Search for the cell housing the specified text and yield its [x, y] center coordinate. 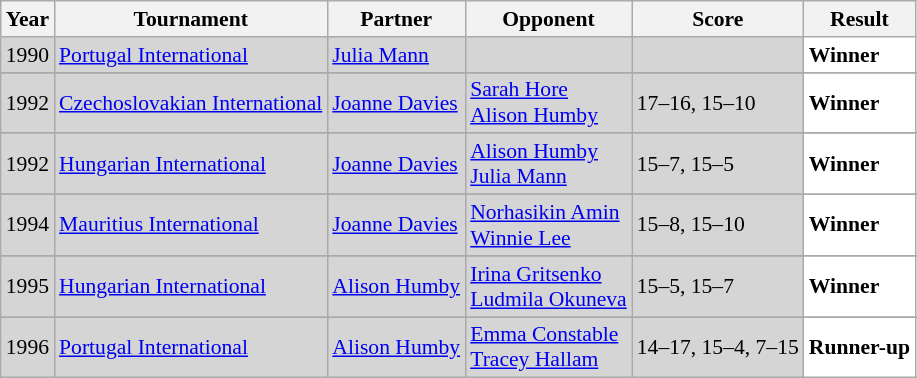
Sarah Hore Alison Humby [548, 102]
15–7, 15–5 [718, 164]
Czechoslovakian International [190, 102]
Year [28, 19]
Irina Gritsenko Ludmila Okuneva [548, 286]
15–5, 15–7 [718, 286]
1996 [28, 348]
Runner-up [860, 348]
1990 [28, 55]
15–8, 15–10 [718, 226]
Alison Humby Julia Mann [548, 164]
Result [860, 19]
17–16, 15–10 [718, 102]
Opponent [548, 19]
Norhasikin Amin Winnie Lee [548, 226]
Partner [396, 19]
Mauritius International [190, 226]
Score [718, 19]
1995 [28, 286]
1994 [28, 226]
Julia Mann [396, 55]
Tournament [190, 19]
Emma Constable Tracey Hallam [548, 348]
14–17, 15–4, 7–15 [718, 348]
